Extract the [x, y] coordinate from the center of the cell holding the provided text.  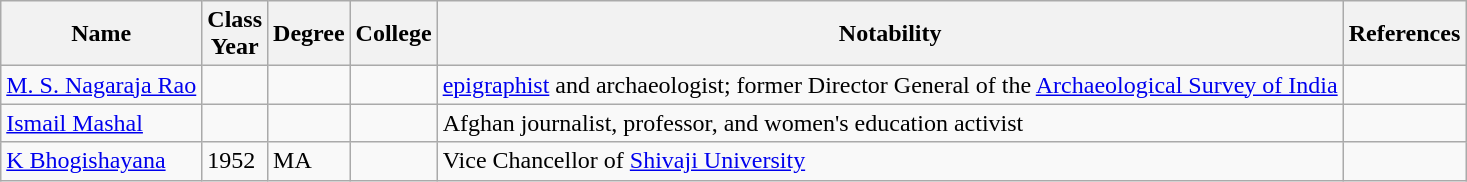
M. S. Nagaraja Rao [102, 85]
epigraphist and archaeologist; former Director General of the Archaeological Survey of India [890, 85]
College [394, 34]
MA [310, 161]
Notability [890, 34]
K Bhogishayana [102, 161]
ClassYear [235, 34]
1952 [235, 161]
References [1404, 34]
Degree [310, 34]
Vice Chancellor of Shivaji University [890, 161]
Name [102, 34]
Ismail Mashal [102, 123]
Afghan journalist, professor, and women's education activist [890, 123]
